For the text-containing cell, return its midpoint in (x, y) coordinate format. 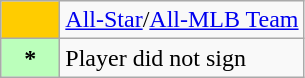
All-Star/All-MLB Team (182, 20)
Player did not sign (182, 58)
* (30, 58)
